For the text-containing cell, return its midpoint in (X, Y) coordinate format. 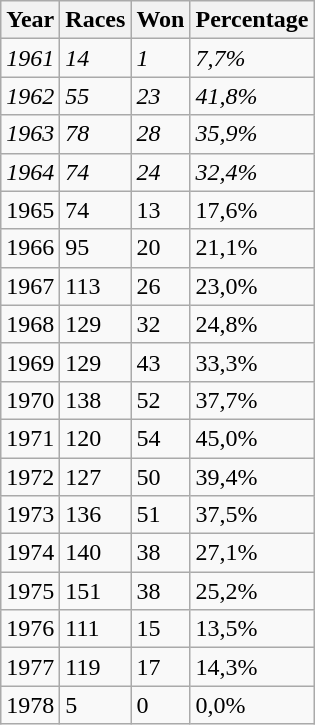
33,3% (252, 362)
15 (160, 629)
95 (96, 248)
1973 (30, 515)
1964 (30, 172)
136 (96, 515)
37,7% (252, 400)
43 (160, 362)
27,1% (252, 553)
0,0% (252, 705)
1978 (30, 705)
0 (160, 705)
1966 (30, 248)
1970 (30, 400)
1968 (30, 324)
20 (160, 248)
1965 (30, 210)
Won (160, 20)
1974 (30, 553)
32 (160, 324)
1977 (30, 667)
23 (160, 96)
54 (160, 438)
111 (96, 629)
28 (160, 134)
17 (160, 667)
13,5% (252, 629)
119 (96, 667)
Races (96, 20)
Percentage (252, 20)
7,7% (252, 58)
55 (96, 96)
1975 (30, 591)
140 (96, 553)
41,8% (252, 96)
1972 (30, 477)
24 (160, 172)
45,0% (252, 438)
52 (160, 400)
26 (160, 286)
120 (96, 438)
Year (30, 20)
127 (96, 477)
14,3% (252, 667)
1961 (30, 58)
25,2% (252, 591)
17,6% (252, 210)
1971 (30, 438)
138 (96, 400)
51 (160, 515)
1962 (30, 96)
78 (96, 134)
1976 (30, 629)
32,4% (252, 172)
50 (160, 477)
37,5% (252, 515)
39,4% (252, 477)
24,8% (252, 324)
151 (96, 591)
13 (160, 210)
35,9% (252, 134)
23,0% (252, 286)
1963 (30, 134)
1 (160, 58)
1967 (30, 286)
21,1% (252, 248)
5 (96, 705)
1969 (30, 362)
14 (96, 58)
113 (96, 286)
